Capture the cell that displays the provided text and extract its (x, y) central coordinate. 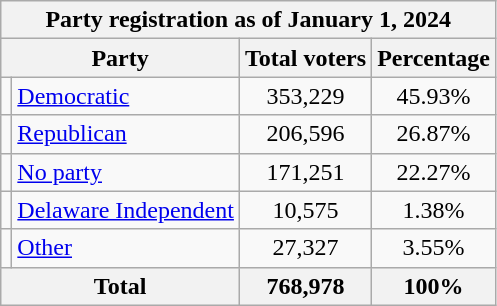
171,251 (305, 172)
Party registration as of January 1, 2024 (248, 20)
Total voters (305, 58)
26.87% (434, 134)
22.27% (434, 172)
Party (120, 58)
100% (434, 286)
1.38% (434, 210)
27,327 (305, 248)
10,575 (305, 210)
3.55% (434, 248)
Democratic (126, 96)
206,596 (305, 134)
Total (120, 286)
Other (126, 248)
768,978 (305, 286)
Republican (126, 134)
353,229 (305, 96)
Percentage (434, 58)
45.93% (434, 96)
No party (126, 172)
Delaware Independent (126, 210)
